For the text-containing cell, return its midpoint in (x, y) coordinate format. 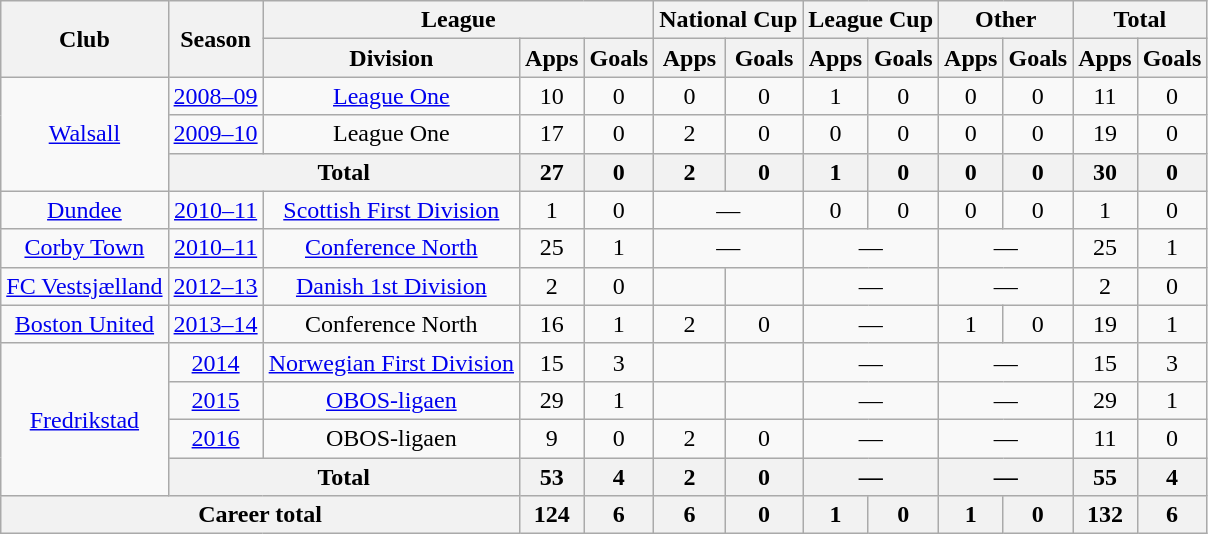
2016 (216, 438)
132 (1105, 515)
Corby Town (84, 248)
9 (552, 438)
Boston United (84, 324)
2009–10 (216, 134)
League (458, 20)
2013–14 (216, 324)
Season (216, 39)
53 (552, 477)
Norwegian First Division (391, 362)
124 (552, 515)
Scottish First Division (391, 210)
2014 (216, 362)
17 (552, 134)
Dundee (84, 210)
National Cup (728, 20)
30 (1105, 172)
Club (84, 39)
2008–09 (216, 96)
FC Vestsjælland (84, 286)
2012–13 (216, 286)
League Cup (871, 20)
Career total (260, 515)
Other (1006, 20)
2015 (216, 400)
Division (391, 58)
Danish 1st Division (391, 286)
55 (1105, 477)
16 (552, 324)
Walsall (84, 134)
10 (552, 96)
27 (552, 172)
Fredrikstad (84, 419)
